Determine the (x, y) coordinate at the center of the cell enclosing the given text.  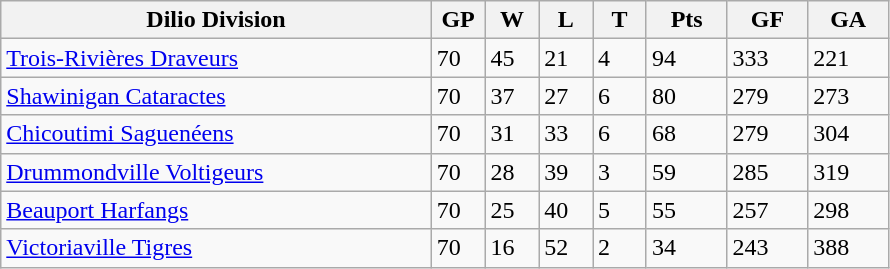
68 (686, 134)
T (620, 20)
94 (686, 58)
3 (620, 172)
21 (566, 58)
16 (512, 248)
55 (686, 210)
37 (512, 96)
GF (768, 20)
59 (686, 172)
Victoriaville Tigres (216, 248)
388 (848, 248)
273 (848, 96)
Dilio Division (216, 20)
34 (686, 248)
Trois-Rivières Draveurs (216, 58)
27 (566, 96)
243 (768, 248)
45 (512, 58)
GP (458, 20)
28 (512, 172)
40 (566, 210)
39 (566, 172)
25 (512, 210)
257 (768, 210)
Pts (686, 20)
GA (848, 20)
221 (848, 58)
5 (620, 210)
Chicoutimi Saguenéens (216, 134)
298 (848, 210)
2 (620, 248)
33 (566, 134)
304 (848, 134)
W (512, 20)
Beauport Harfangs (216, 210)
333 (768, 58)
31 (512, 134)
Drummondville Voltigeurs (216, 172)
52 (566, 248)
4 (620, 58)
L (566, 20)
319 (848, 172)
80 (686, 96)
285 (768, 172)
Shawinigan Cataractes (216, 96)
